Capture the cell that displays the provided text and extract its (x, y) central coordinate. 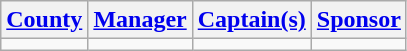
County (44, 20)
Captain(s) (252, 20)
Manager (140, 20)
Sponsor (358, 20)
